From the cell containing the given text, extract its center point as (x, y) coordinate. 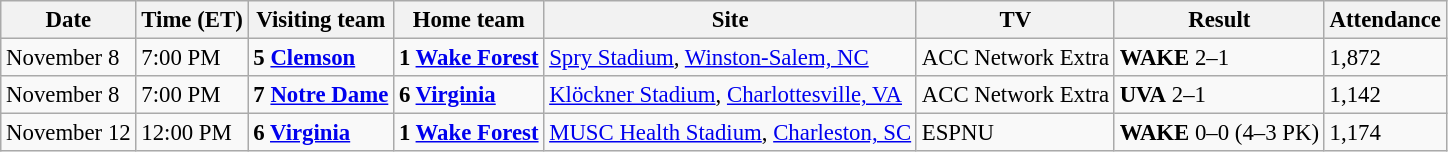
5 Clemson (321, 58)
WAKE 2–1 (1219, 58)
TV (1015, 20)
Result (1219, 20)
Attendance (1385, 20)
1,142 (1385, 95)
Date (68, 20)
7 Notre Dame (321, 95)
Time (ET) (192, 20)
WAKE 0–0 (4–3 PK) (1219, 133)
November 12 (68, 133)
UVA 2–1 (1219, 95)
1,174 (1385, 133)
12:00 PM (192, 133)
Spry Stadium, Winston-Salem, NC (730, 58)
1,872 (1385, 58)
Visiting team (321, 20)
ESPNU (1015, 133)
Home team (469, 20)
MUSC Health Stadium, Charleston, SC (730, 133)
Site (730, 20)
Klöckner Stadium, Charlottesville, VA (730, 95)
